Search for the cell housing the specified text and yield its (X, Y) center coordinate. 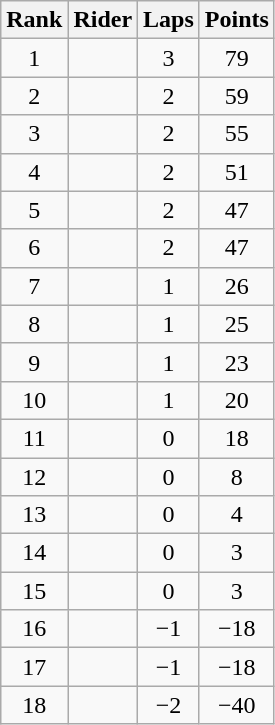
55 (236, 134)
10 (34, 400)
9 (34, 362)
7 (34, 286)
51 (236, 172)
Laps (169, 20)
−40 (236, 705)
13 (34, 515)
26 (236, 286)
15 (34, 591)
Points (236, 20)
17 (34, 667)
5 (34, 210)
25 (236, 324)
14 (34, 553)
6 (34, 248)
12 (34, 477)
59 (236, 96)
11 (34, 438)
20 (236, 400)
16 (34, 629)
23 (236, 362)
79 (236, 58)
Rank (34, 20)
−2 (169, 705)
Rider (103, 20)
